Capture the cell that displays the provided text and extract its (x, y) central coordinate. 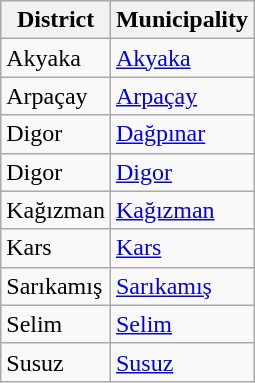
District (56, 20)
Dağpınar (182, 134)
Municipality (182, 20)
